Find where the given text appears and provide that cell's center as (X, Y) coordinate. 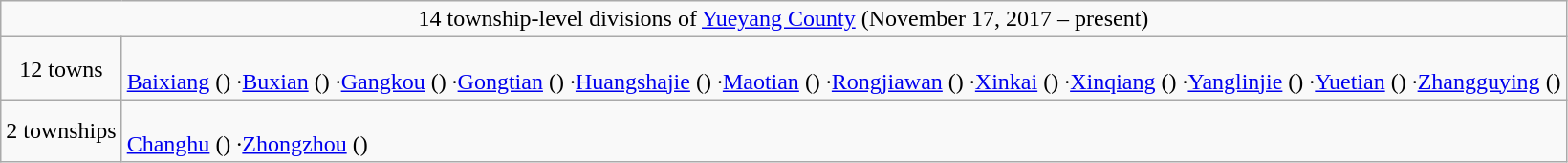
14 township-level divisions of Yueyang County (November 17, 2017 – present) (784, 19)
2 townships (61, 130)
Changhu () ·Zhongzhou () (843, 130)
12 towns (61, 69)
